Return (x, y) of the center of cell containing provided text 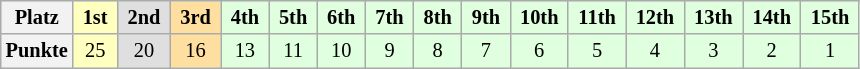
13th (713, 17)
6th (341, 17)
5 (596, 51)
9th (486, 17)
3 (713, 51)
10 (341, 51)
12th (655, 17)
2 (772, 51)
9 (389, 51)
7th (389, 17)
8 (438, 51)
15th (830, 17)
10th (539, 17)
7 (486, 51)
2nd (144, 17)
1st (96, 17)
14th (772, 17)
25 (96, 51)
6 (539, 51)
Punkte (37, 51)
11 (293, 51)
4th (245, 17)
20 (144, 51)
8th (438, 17)
16 (195, 51)
3rd (195, 17)
Platz (37, 17)
5th (293, 17)
13 (245, 51)
1 (830, 51)
11th (596, 17)
4 (655, 51)
